Search for the cell housing the specified text and yield its [x, y] center coordinate. 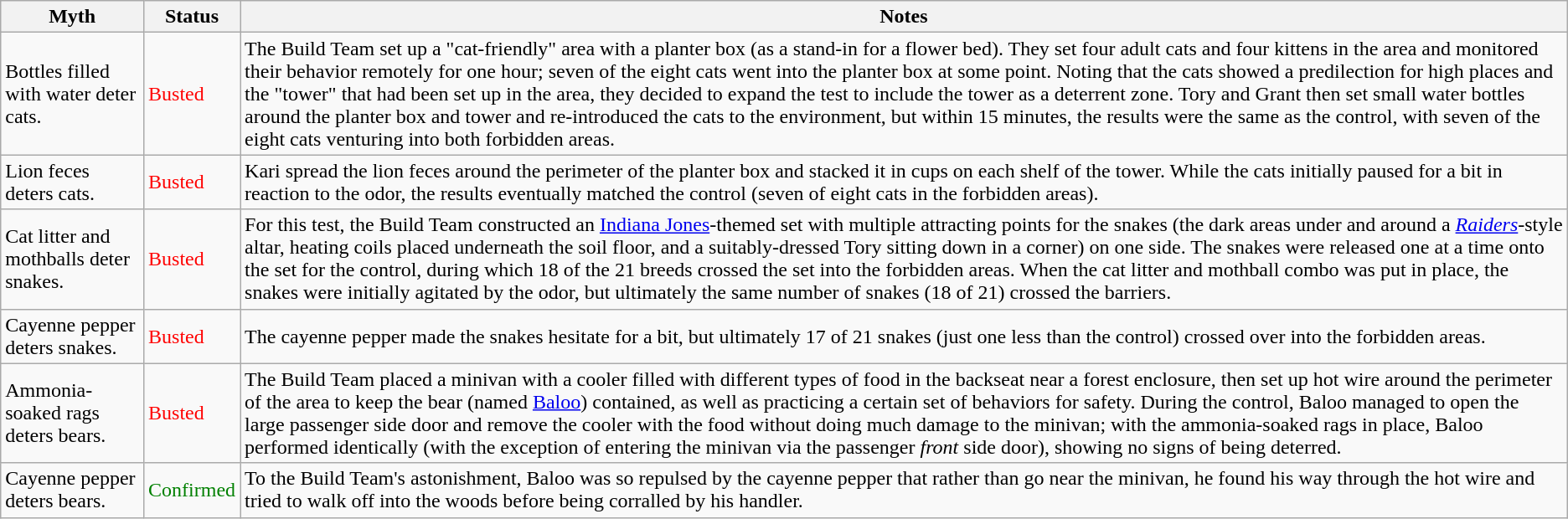
Cayenne pepper deters bears. [72, 491]
Ammonia-soaked rags deters bears. [72, 414]
Cayenne pepper deters snakes. [72, 337]
Cat litter and mothballs deter snakes. [72, 259]
Confirmed [193, 491]
Notes [905, 17]
Status [193, 17]
Lion feces deters cats. [72, 182]
Myth [72, 17]
Bottles filled with water deter cats. [72, 94]
